Find where the given text appears and provide that cell's center as (x, y) coordinate. 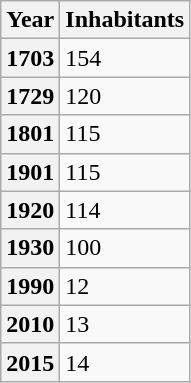
120 (125, 96)
154 (125, 58)
1703 (30, 58)
12 (125, 286)
1901 (30, 172)
2015 (30, 362)
Year (30, 20)
114 (125, 210)
1801 (30, 134)
1729 (30, 96)
1920 (30, 210)
14 (125, 362)
1990 (30, 286)
1930 (30, 248)
2010 (30, 324)
100 (125, 248)
Inhabitants (125, 20)
13 (125, 324)
